Search for the cell housing the specified text and yield its (x, y) center coordinate. 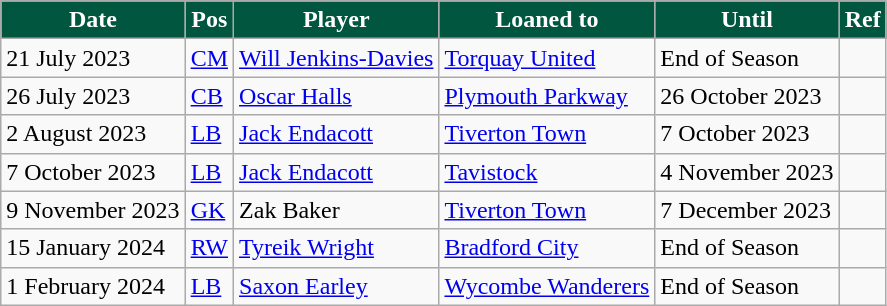
Will Jenkins-Davies (336, 58)
Plymouth Parkway (547, 96)
1 February 2024 (93, 286)
RW (209, 248)
Date (93, 20)
2 August 2023 (93, 134)
9 November 2023 (93, 210)
Torquay United (547, 58)
Oscar Halls (336, 96)
Loaned to (547, 20)
CB (209, 96)
Until (747, 20)
26 July 2023 (93, 96)
4 November 2023 (747, 172)
7 December 2023 (747, 210)
15 January 2024 (93, 248)
Tyreik Wright (336, 248)
Saxon Earley (336, 286)
GK (209, 210)
Player (336, 20)
Bradford City (547, 248)
21 July 2023 (93, 58)
26 October 2023 (747, 96)
Ref (862, 20)
Tavistock (547, 172)
Zak Baker (336, 210)
Wycombe Wanderers (547, 286)
Pos (209, 20)
CM (209, 58)
